Return (X, Y) of the center of cell containing provided text 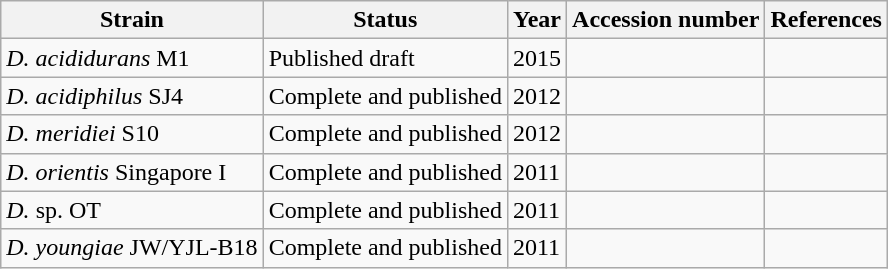
D. orientis Singapore I (132, 172)
2015 (536, 58)
Status (385, 20)
Strain (132, 20)
Year (536, 20)
Published draft (385, 58)
D. youngiae JW/YJL-B18 (132, 248)
D. meridiei S10 (132, 134)
D. sp. OT (132, 210)
D. acidiphilus SJ4 (132, 96)
Accession number (666, 20)
References (826, 20)
D. acididurans M1 (132, 58)
